Determine the (X, Y) coordinate at the center of the cell enclosing the given text.  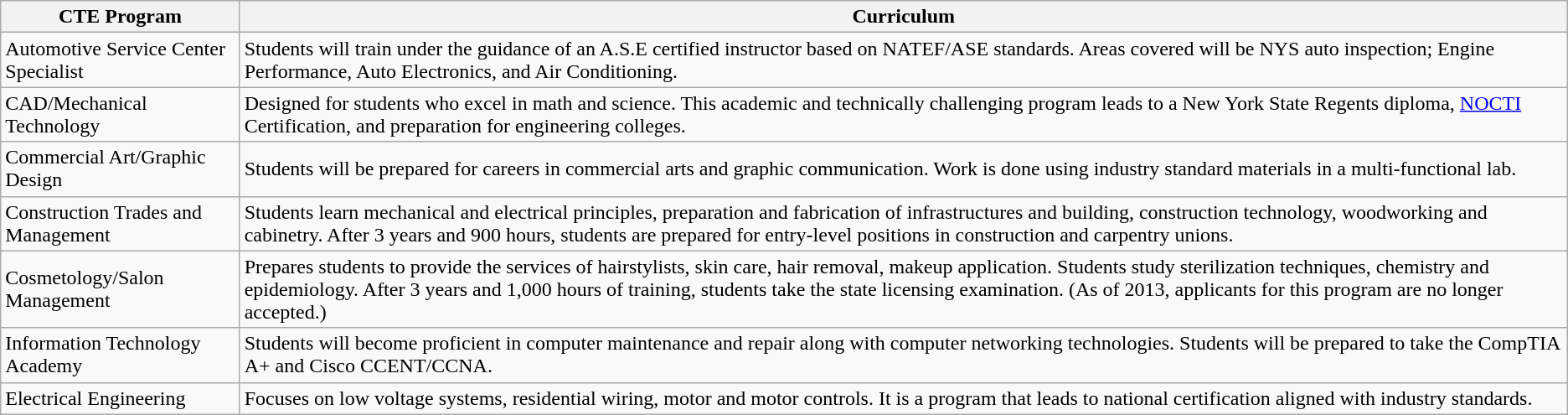
CAD/Mechanical Technology (121, 114)
Electrical Engineering (121, 398)
Curriculum (903, 17)
Cosmetology/Salon Management (121, 289)
CTE Program (121, 17)
Information Technology Academy (121, 355)
Construction Trades and Management (121, 223)
Commercial Art/Graphic Design (121, 169)
Automotive Service Center Specialist (121, 60)
